From the cell containing the given text, extract its center point as (X, Y) coordinate. 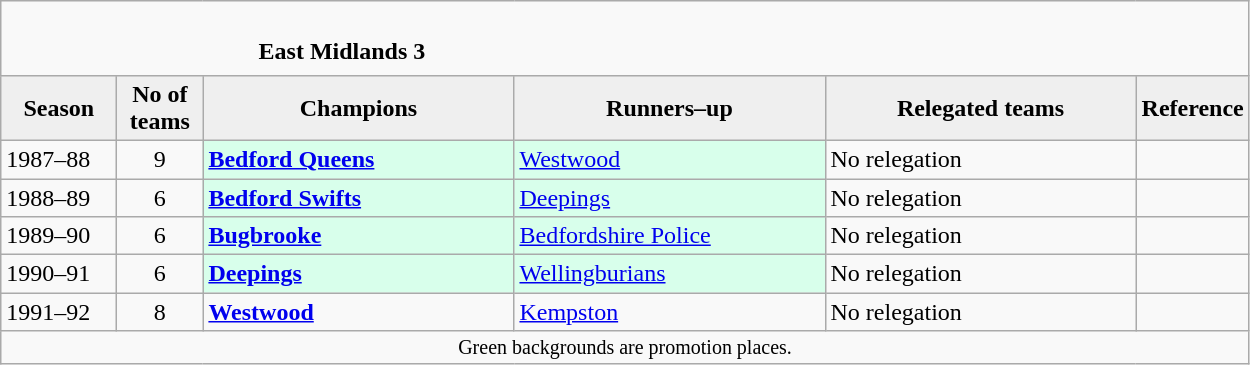
1989–90 (59, 236)
1991–92 (59, 312)
1990–91 (59, 274)
8 (160, 312)
Bedford Queens (358, 159)
Reference (1192, 108)
Bedford Swifts (358, 197)
Bugbrooke (358, 236)
Season (59, 108)
Green backgrounds are promotion places. (626, 348)
Runners–up (670, 108)
No of teams (160, 108)
1988–89 (59, 197)
9 (160, 159)
Relegated teams (980, 108)
Kempston (670, 312)
1987–88 (59, 159)
Champions (358, 108)
Bedfordshire Police (670, 236)
Wellingburians (670, 274)
